Detect which cell encompasses the target text, then output its (x, y) center coordinate. 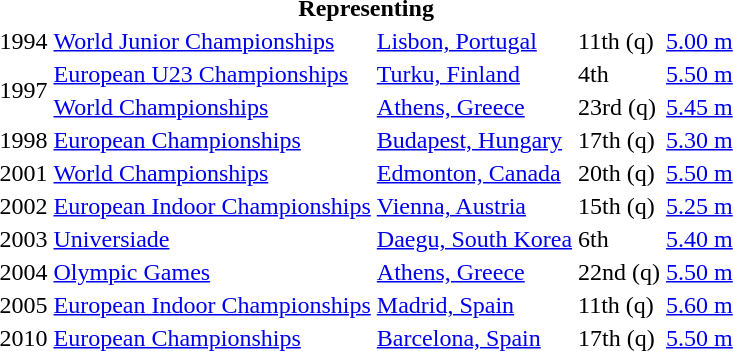
European U23 Championships (212, 74)
4th (620, 74)
Madrid, Spain (474, 305)
Daegu, South Korea (474, 239)
Lisbon, Portugal (474, 41)
Turku, Finland (474, 74)
15th (q) (620, 206)
23rd (q) (620, 107)
20th (q) (620, 173)
22nd (q) (620, 272)
Budapest, Hungary (474, 140)
Olympic Games (212, 272)
6th (620, 239)
European Championships (212, 140)
17th (q) (620, 140)
World Junior Championships (212, 41)
Universiade (212, 239)
Edmonton, Canada (474, 173)
Vienna, Austria (474, 206)
